Return (X, Y) of the center of cell containing provided text 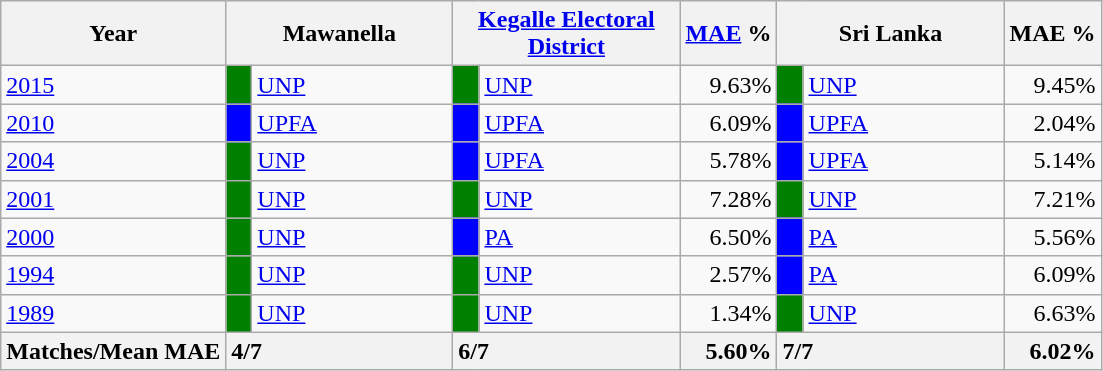
2015 (114, 85)
2001 (114, 199)
2000 (114, 237)
7.28% (728, 199)
5.56% (1052, 237)
5.78% (728, 161)
6.02% (1052, 351)
6/7 (566, 351)
4/7 (340, 351)
2.57% (728, 275)
2010 (114, 123)
6.63% (1052, 313)
5.14% (1052, 161)
6.50% (728, 237)
7.21% (1052, 199)
1989 (114, 313)
7/7 (890, 351)
1.34% (728, 313)
Sri Lanka (890, 34)
1994 (114, 275)
Kegalle Electoral District (566, 34)
2004 (114, 161)
Mawanella (340, 34)
2.04% (1052, 123)
Year (114, 34)
Matches/Mean MAE (114, 351)
9.45% (1052, 85)
9.63% (728, 85)
5.60% (728, 351)
